Return the [X, Y] coordinate for the center point of the cell that contains the specified text.  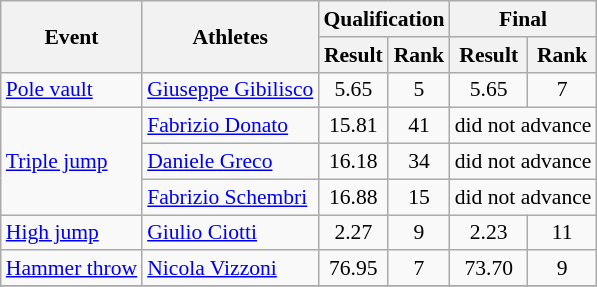
Event [72, 36]
15.81 [353, 126]
2.23 [489, 233]
Nicola Vizzoni [230, 269]
11 [562, 233]
16.88 [353, 197]
Fabrizio Schembri [230, 197]
Athletes [230, 36]
Daniele Greco [230, 162]
Giuseppe Gibilisco [230, 90]
41 [418, 126]
Hammer throw [72, 269]
Qualification [384, 19]
73.70 [489, 269]
Triple jump [72, 162]
High jump [72, 233]
16.18 [353, 162]
76.95 [353, 269]
34 [418, 162]
Final [524, 19]
Giulio Ciotti [230, 233]
Fabrizio Donato [230, 126]
Pole vault [72, 90]
5 [418, 90]
2.27 [353, 233]
15 [418, 197]
